Detect which cell encompasses the target text, then output its (X, Y) center coordinate. 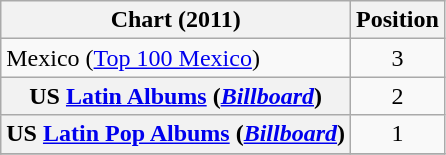
US Latin Pop Albums (Billboard) (176, 134)
3 (398, 58)
Position (398, 20)
2 (398, 96)
1 (398, 134)
Mexico (Top 100 Mexico) (176, 58)
US Latin Albums (Billboard) (176, 96)
Chart (2011) (176, 20)
